Find where the given text appears and provide that cell's center as (x, y) coordinate. 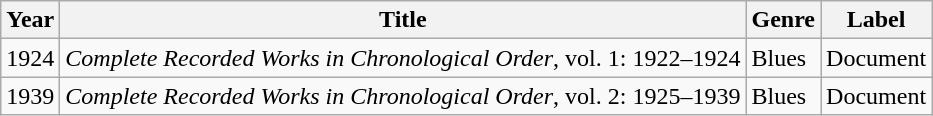
Year (30, 20)
Complete Recorded Works in Chronological Order, vol. 1: 1922–1924 (403, 58)
1939 (30, 96)
1924 (30, 58)
Label (876, 20)
Title (403, 20)
Genre (784, 20)
Complete Recorded Works in Chronological Order, vol. 2: 1925–1939 (403, 96)
